Find where the given text appears and provide that cell's center as [x, y] coordinate. 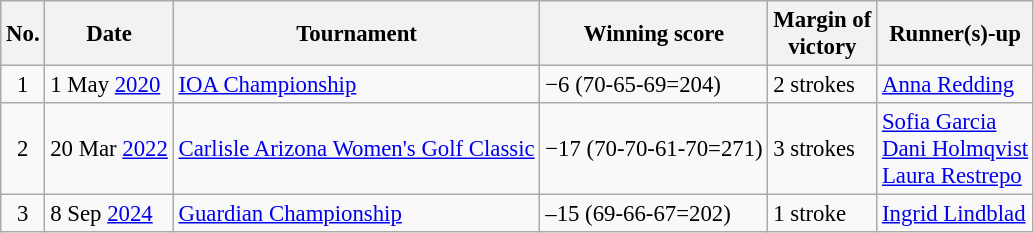
IOA Championship [356, 85]
3 strokes [822, 149]
−17 (70-70-61-70=271) [654, 149]
Anna Redding [956, 85]
Margin ofvictory [822, 34]
Sofia Garcia Dani Holmqvist Laura Restrepo [956, 149]
1 stroke [822, 214]
2 strokes [822, 85]
1 [23, 85]
Tournament [356, 34]
Runner(s)-up [956, 34]
Guardian Championship [356, 214]
20 Mar 2022 [109, 149]
No. [23, 34]
8 Sep 2024 [109, 214]
Ingrid Lindblad [956, 214]
3 [23, 214]
Winning score [654, 34]
2 [23, 149]
Carlisle Arizona Women's Golf Classic [356, 149]
Date [109, 34]
1 May 2020 [109, 85]
−6 (70-65-69=204) [654, 85]
–15 (69-66-67=202) [654, 214]
